Detect which cell encompasses the target text, then output its [X, Y] center coordinate. 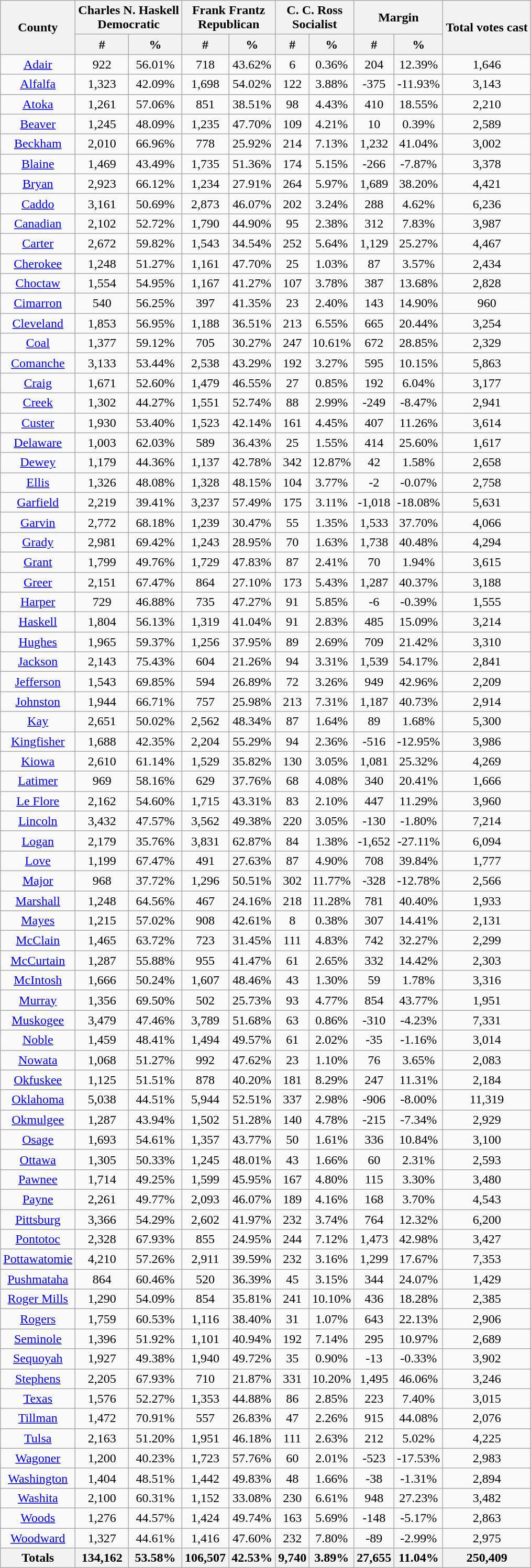
3.27% [332, 363]
Ottawa [38, 1159]
1,523 [205, 423]
3,615 [487, 562]
Cherokee [38, 263]
7,353 [487, 1259]
2.65% [332, 961]
83 [292, 801]
63 [292, 1020]
-310 [374, 1020]
1,533 [374, 522]
1,693 [102, 1140]
2.02% [332, 1040]
295 [374, 1339]
26.89% [252, 682]
57.02% [156, 921]
Kay [38, 721]
764 [374, 1220]
520 [205, 1279]
Grady [38, 542]
Pushmataha [38, 1279]
Cimarron [38, 303]
960 [487, 303]
130 [292, 761]
6,236 [487, 204]
-1.31% [419, 1478]
57.06% [156, 104]
-6 [374, 602]
2,076 [487, 1418]
1,529 [205, 761]
3,480 [487, 1179]
-1.80% [419, 821]
2,863 [487, 1518]
1,965 [102, 642]
Garfield [38, 502]
38.51% [252, 104]
-1,652 [374, 841]
Ellis [38, 482]
7,331 [487, 1020]
4.16% [332, 1199]
53.44% [156, 363]
Beckham [38, 144]
Blaine [38, 164]
4,421 [487, 184]
5,300 [487, 721]
-523 [374, 1458]
1,554 [102, 284]
344 [374, 1279]
50.69% [156, 204]
1,232 [374, 144]
1,239 [205, 522]
27 [292, 383]
2,758 [487, 482]
1,473 [374, 1239]
1,404 [102, 1478]
42.14% [252, 423]
60.53% [156, 1319]
40.20% [252, 1080]
44.90% [252, 223]
5.15% [332, 164]
2.40% [332, 303]
66.71% [156, 702]
43.94% [156, 1120]
52.60% [156, 383]
68 [292, 781]
1,555 [487, 602]
3,614 [487, 423]
Craig [38, 383]
2.26% [332, 1418]
51.28% [252, 1120]
Major [38, 881]
58.16% [156, 781]
14.90% [419, 303]
122 [292, 84]
48.41% [156, 1040]
1,738 [374, 542]
Greer [38, 582]
2,184 [487, 1080]
1,357 [205, 1140]
Wagoner [38, 1458]
25.98% [252, 702]
407 [374, 423]
181 [292, 1080]
25.73% [252, 1000]
54.17% [419, 662]
2,981 [102, 542]
12.32% [419, 1220]
57.26% [156, 1259]
27.91% [252, 184]
47.83% [252, 562]
54.29% [156, 1220]
69.50% [156, 1000]
37.70% [419, 522]
50.24% [156, 980]
1,234 [205, 184]
3,015 [487, 1398]
337 [292, 1100]
21.87% [252, 1379]
241 [292, 1299]
2,162 [102, 801]
1,539 [374, 662]
1,429 [487, 1279]
6.61% [332, 1498]
3,237 [205, 502]
1,187 [374, 702]
969 [102, 781]
-4.23% [419, 1020]
7.14% [332, 1339]
1,081 [374, 761]
54.02% [252, 84]
1,243 [205, 542]
Pottawatomie [38, 1259]
220 [292, 821]
1,323 [102, 84]
48.46% [252, 980]
397 [205, 303]
7.13% [332, 144]
264 [292, 184]
56.13% [156, 622]
13.68% [419, 284]
1,327 [102, 1538]
855 [205, 1239]
61.14% [156, 761]
340 [374, 781]
1.30% [332, 980]
778 [205, 144]
Grant [38, 562]
14.41% [419, 921]
43.29% [252, 363]
24.16% [252, 900]
-7.87% [419, 164]
-12.78% [419, 881]
-375 [374, 84]
0.85% [332, 383]
4.80% [332, 1179]
Haskell [38, 622]
-5.17% [419, 1518]
26.83% [252, 1418]
106,507 [205, 1558]
57.76% [252, 1458]
2,299 [487, 941]
2,658 [487, 462]
1,853 [102, 323]
1,167 [205, 284]
9,740 [292, 1558]
34.54% [252, 243]
4.78% [332, 1120]
Okmulgee [38, 1120]
-266 [374, 164]
0.39% [419, 124]
3,254 [487, 323]
Johnston [38, 702]
-2 [374, 482]
20.44% [419, 323]
3,143 [487, 84]
2,131 [487, 921]
98 [292, 104]
41.35% [252, 303]
1,646 [487, 64]
28.95% [252, 542]
1,735 [205, 164]
223 [374, 1398]
1,698 [205, 84]
Harper [38, 602]
7,214 [487, 821]
County [38, 27]
49.83% [252, 1478]
3,100 [487, 1140]
2,651 [102, 721]
Marshall [38, 900]
7.40% [419, 1398]
42.53% [252, 1558]
-0.07% [419, 482]
-12.95% [419, 741]
Charles N. HaskellDemocratic [129, 18]
387 [374, 284]
1.78% [419, 980]
140 [292, 1120]
25.92% [252, 144]
56.25% [156, 303]
1,356 [102, 1000]
-516 [374, 741]
-27.11% [419, 841]
908 [205, 921]
44.36% [156, 462]
46.55% [252, 383]
3.16% [332, 1259]
24.95% [252, 1239]
Pittsburg [38, 1220]
Woodward [38, 1538]
15.09% [419, 622]
42.78% [252, 462]
6.04% [419, 383]
44.57% [156, 1518]
27,655 [374, 1558]
59.82% [156, 243]
163 [292, 1518]
Le Flore [38, 801]
50 [292, 1140]
757 [205, 702]
414 [374, 443]
86 [292, 1398]
3,902 [487, 1359]
189 [292, 1199]
54.09% [156, 1299]
40.40% [419, 900]
57.49% [252, 502]
4,066 [487, 522]
4,467 [487, 243]
Texas [38, 1398]
54.95% [156, 284]
-130 [374, 821]
10.15% [419, 363]
5.69% [332, 1518]
52.74% [252, 403]
-8.00% [419, 1100]
3.26% [332, 682]
915 [374, 1418]
115 [374, 1179]
31.45% [252, 941]
54.61% [156, 1140]
-1,018 [374, 502]
Kiowa [38, 761]
4,210 [102, 1259]
1,729 [205, 562]
5.85% [332, 602]
5,944 [205, 1100]
107 [292, 284]
2.38% [332, 223]
Delaware [38, 443]
2,102 [102, 223]
54.60% [156, 801]
-0.33% [419, 1359]
1,179 [102, 462]
1,299 [374, 1259]
42.09% [156, 84]
37.72% [156, 881]
2,894 [487, 1478]
4.21% [332, 124]
302 [292, 881]
2,906 [487, 1319]
230 [292, 1498]
7.12% [332, 1239]
143 [374, 303]
5,863 [487, 363]
56.95% [156, 323]
24.07% [419, 1279]
1,377 [102, 343]
710 [205, 1379]
949 [374, 682]
2,204 [205, 741]
708 [374, 861]
40.73% [419, 702]
-0.39% [419, 602]
60.46% [156, 1279]
49.76% [156, 562]
35 [292, 1359]
-89 [374, 1538]
53.40% [156, 423]
3,562 [205, 821]
Atoka [38, 104]
Jackson [38, 662]
1,607 [205, 980]
1,723 [205, 1458]
10.97% [419, 1339]
104 [292, 482]
Choctaw [38, 284]
Lincoln [38, 821]
Nowata [38, 1060]
Tulsa [38, 1438]
1.55% [332, 443]
-38 [374, 1478]
2,929 [487, 1120]
2,210 [487, 104]
3,014 [487, 1040]
66.96% [156, 144]
-7.34% [419, 1120]
1,599 [205, 1179]
2,205 [102, 1379]
39.41% [156, 502]
0.86% [332, 1020]
12.39% [419, 64]
Tillman [38, 1418]
Total votes cast [487, 27]
1,469 [102, 164]
3,214 [487, 622]
40.94% [252, 1339]
35.76% [156, 841]
2,923 [102, 184]
2,914 [487, 702]
1,930 [102, 423]
4.83% [332, 941]
202 [292, 204]
1,261 [102, 104]
Hughes [38, 642]
312 [374, 223]
2,143 [102, 662]
1.68% [419, 721]
36.43% [252, 443]
76 [374, 1060]
Muskogee [38, 1020]
11.31% [419, 1080]
Totals [38, 1558]
55 [292, 522]
Rogers [38, 1319]
4.90% [332, 861]
742 [374, 941]
51.68% [252, 1020]
5,631 [487, 502]
C. C. RossSocialist [315, 18]
1.10% [332, 1060]
3.77% [332, 482]
1,424 [205, 1518]
718 [205, 64]
2,566 [487, 881]
3.24% [332, 204]
11.26% [419, 423]
51.36% [252, 164]
2,602 [205, 1220]
1,790 [205, 223]
69.85% [156, 682]
59.12% [156, 343]
-17.53% [419, 1458]
218 [292, 900]
4.45% [332, 423]
1,495 [374, 1379]
7.80% [332, 1538]
39.84% [419, 861]
Stephens [38, 1379]
44.61% [156, 1538]
Creek [38, 403]
48.34% [252, 721]
2,163 [102, 1438]
49.77% [156, 1199]
3.74% [332, 1220]
705 [205, 343]
3,002 [487, 144]
McClain [38, 941]
36.39% [252, 1279]
709 [374, 642]
47.57% [156, 821]
Seminole [38, 1339]
-18.08% [419, 502]
1,944 [102, 702]
589 [205, 443]
2.63% [332, 1438]
2,093 [205, 1199]
44.88% [252, 1398]
-249 [374, 403]
Pawnee [38, 1179]
3,789 [205, 1020]
48.01% [252, 1159]
22.13% [419, 1319]
44.51% [156, 1100]
30.27% [252, 343]
66.12% [156, 184]
1,459 [102, 1040]
672 [374, 343]
46.06% [419, 1379]
27.23% [419, 1498]
1,353 [205, 1398]
63.72% [156, 941]
49.72% [252, 1359]
1,465 [102, 941]
1,003 [102, 443]
1,101 [205, 1339]
2,841 [487, 662]
1.61% [332, 1140]
955 [205, 961]
52.27% [156, 1398]
51.51% [156, 1080]
342 [292, 462]
5.64% [332, 243]
485 [374, 622]
1,302 [102, 403]
18.55% [419, 104]
167 [292, 1179]
2.85% [332, 1398]
43.62% [252, 64]
1.64% [332, 721]
Sequoyah [38, 1359]
Alfalfa [38, 84]
0.90% [332, 1359]
3,161 [102, 204]
1,326 [102, 482]
3,378 [487, 164]
3,479 [102, 1020]
48.09% [156, 124]
41.27% [252, 284]
3.78% [332, 284]
1.38% [332, 841]
50.33% [156, 1159]
27.10% [252, 582]
2,151 [102, 582]
4.77% [332, 1000]
52.72% [156, 223]
1,442 [205, 1478]
8 [292, 921]
Noble [38, 1040]
Roger Mills [38, 1299]
3,432 [102, 821]
Margin [399, 18]
2,975 [487, 1538]
1,199 [102, 861]
2,672 [102, 243]
10.61% [332, 343]
Washington [38, 1478]
Frank FrantzRepublican [229, 18]
Logan [38, 841]
3,831 [205, 841]
42.35% [156, 741]
109 [292, 124]
3.11% [332, 502]
250,409 [487, 1558]
410 [374, 104]
629 [205, 781]
735 [205, 602]
59.37% [156, 642]
47.62% [252, 1060]
-11.93% [419, 84]
1,715 [205, 801]
3,310 [487, 642]
665 [374, 323]
Comanche [38, 363]
2.83% [332, 622]
1,689 [374, 184]
3,366 [102, 1220]
Murray [38, 1000]
2,329 [487, 343]
Okfuskee [38, 1080]
Pontotoc [38, 1239]
2.31% [419, 1159]
214 [292, 144]
3.57% [419, 263]
11.29% [419, 801]
723 [205, 941]
2,434 [487, 263]
2,100 [102, 1498]
Garvin [38, 522]
2,911 [205, 1259]
3,188 [487, 582]
2,828 [487, 284]
12.87% [332, 462]
38.40% [252, 1319]
161 [292, 423]
3,986 [487, 741]
204 [374, 64]
41.97% [252, 1220]
1,137 [205, 462]
1,152 [205, 1498]
49.57% [252, 1040]
-2.99% [419, 1538]
604 [205, 662]
5.02% [419, 1438]
51.20% [156, 1438]
25.27% [419, 243]
3.70% [419, 1199]
4.62% [419, 204]
47.46% [156, 1020]
1,068 [102, 1060]
6.55% [332, 323]
244 [292, 1239]
Beaver [38, 124]
31 [292, 1319]
10.10% [332, 1299]
50.02% [156, 721]
37.76% [252, 781]
39.59% [252, 1259]
88 [292, 403]
2,562 [205, 721]
1,235 [205, 124]
307 [374, 921]
2,219 [102, 502]
72 [292, 682]
1,396 [102, 1339]
Adair [38, 64]
212 [374, 1438]
2.98% [332, 1100]
42.98% [419, 1239]
1.35% [332, 522]
922 [102, 64]
1,125 [102, 1080]
3,316 [487, 980]
2,873 [205, 204]
Dewey [38, 462]
Love [38, 861]
42.96% [419, 682]
2,689 [487, 1339]
27.63% [252, 861]
643 [374, 1319]
64.56% [156, 900]
1.07% [332, 1319]
1,416 [205, 1538]
Latimer [38, 781]
1,804 [102, 622]
Payne [38, 1199]
11.77% [332, 881]
1,290 [102, 1299]
2,385 [487, 1299]
-148 [374, 1518]
52.51% [252, 1100]
41.47% [252, 961]
62.03% [156, 443]
69.42% [156, 542]
2,593 [487, 1159]
3,246 [487, 1379]
1,799 [102, 562]
2.99% [332, 403]
Canadian [38, 223]
2.69% [332, 642]
3,482 [487, 1498]
1,479 [205, 383]
-13 [374, 1359]
17.67% [419, 1259]
252 [292, 243]
-8.47% [419, 403]
2,538 [205, 363]
878 [205, 1080]
11.28% [332, 900]
3.31% [332, 662]
1,319 [205, 622]
4.08% [332, 781]
1,305 [102, 1159]
1.58% [419, 462]
42.61% [252, 921]
44.27% [156, 403]
2,303 [487, 961]
10.20% [332, 1379]
62.87% [252, 841]
3,987 [487, 223]
5.97% [332, 184]
Osage [38, 1140]
30.47% [252, 522]
174 [292, 164]
3.88% [332, 84]
40.37% [419, 582]
7.31% [332, 702]
3,427 [487, 1239]
1,276 [102, 1518]
48 [292, 1478]
47.60% [252, 1538]
2,261 [102, 1199]
11,319 [487, 1100]
4,294 [487, 542]
2,179 [102, 841]
32.27% [419, 941]
3,133 [102, 363]
3,177 [487, 383]
49.25% [156, 1179]
21.26% [252, 662]
55.29% [252, 741]
332 [374, 961]
Bryan [38, 184]
2.36% [332, 741]
173 [292, 582]
1,188 [205, 323]
0.38% [332, 921]
1,759 [102, 1319]
47 [292, 1418]
2,610 [102, 761]
10.84% [419, 1140]
25.32% [419, 761]
1.94% [419, 562]
10 [374, 124]
25.60% [419, 443]
2.41% [332, 562]
134,162 [102, 1558]
48.15% [252, 482]
2,209 [487, 682]
35.82% [252, 761]
51.92% [156, 1339]
540 [102, 303]
1,502 [205, 1120]
-215 [374, 1120]
1,940 [205, 1359]
2.01% [332, 1458]
3.89% [332, 1558]
2,983 [487, 1458]
1,472 [102, 1418]
55.88% [156, 961]
0.36% [332, 64]
45.95% [252, 1179]
447 [374, 801]
45 [292, 1279]
948 [374, 1498]
8.29% [332, 1080]
4,269 [487, 761]
1,777 [487, 861]
48.08% [156, 482]
68.18% [156, 522]
1,161 [205, 263]
2,941 [487, 403]
Coal [38, 343]
-35 [374, 1040]
2.10% [332, 801]
175 [292, 502]
1,494 [205, 1040]
14.42% [419, 961]
1,328 [205, 482]
46.88% [156, 602]
2,772 [102, 522]
1.63% [332, 542]
Cleveland [38, 323]
595 [374, 363]
40.23% [156, 1458]
3.65% [419, 1060]
40.48% [419, 542]
1.03% [332, 263]
McIntosh [38, 980]
2,083 [487, 1060]
1,933 [487, 900]
21.42% [419, 642]
56.01% [156, 64]
3.15% [332, 1279]
1,215 [102, 921]
47.27% [252, 602]
37.95% [252, 642]
336 [374, 1140]
2,328 [102, 1239]
6,200 [487, 1220]
46.18% [252, 1438]
992 [205, 1060]
2,010 [102, 144]
502 [205, 1000]
1,200 [102, 1458]
43.49% [156, 164]
436 [374, 1299]
5.43% [332, 582]
1,551 [205, 403]
53.58% [156, 1558]
20.41% [419, 781]
1,927 [102, 1359]
1,116 [205, 1319]
Mayes [38, 921]
70.91% [156, 1418]
95 [292, 223]
3,960 [487, 801]
1,576 [102, 1398]
6,094 [487, 841]
1,714 [102, 1179]
50.51% [252, 881]
7.83% [419, 223]
851 [205, 104]
Kingfisher [38, 741]
4,225 [487, 1438]
Caddo [38, 204]
75.43% [156, 662]
11.04% [419, 1558]
467 [205, 900]
-906 [374, 1100]
Carter [38, 243]
594 [205, 682]
781 [374, 900]
43.31% [252, 801]
2,589 [487, 124]
3.30% [419, 1179]
-328 [374, 881]
1,256 [205, 642]
1,129 [374, 243]
49.74% [252, 1518]
1,671 [102, 383]
968 [102, 881]
729 [102, 602]
Custer [38, 423]
1,617 [487, 443]
Oklahoma [38, 1100]
60.31% [156, 1498]
491 [205, 861]
Jefferson [38, 682]
Washita [38, 1498]
1,688 [102, 741]
4,543 [487, 1199]
288 [374, 204]
36.51% [252, 323]
38.20% [419, 184]
McCurtain [38, 961]
5,038 [102, 1100]
44.08% [419, 1418]
6 [292, 64]
93 [292, 1000]
18.28% [419, 1299]
1,296 [205, 881]
84 [292, 841]
4.43% [332, 104]
168 [374, 1199]
35.81% [252, 1299]
557 [205, 1418]
59 [374, 980]
48.51% [156, 1478]
Woods [38, 1518]
331 [292, 1379]
42 [374, 462]
33.08% [252, 1498]
-1.16% [419, 1040]
28.85% [419, 343]
